Determine the (X, Y) coordinate at the center of the cell enclosing the given text.  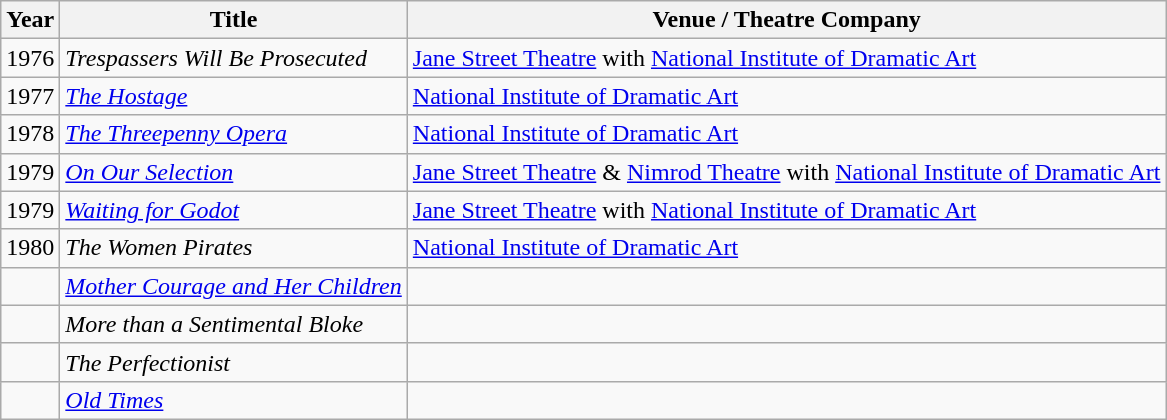
1978 (30, 134)
Jane Street Theatre & Nimrod Theatre with National Institute of Dramatic Art (786, 172)
The Perfectionist (234, 362)
Trespassers Will Be Prosecuted (234, 58)
Venue / Theatre Company (786, 20)
On Our Selection (234, 172)
1976 (30, 58)
Mother Courage and Her Children (234, 286)
More than a Sentimental Bloke (234, 324)
1977 (30, 96)
1980 (30, 248)
The Hostage (234, 96)
The Threepenny Opera (234, 134)
Title (234, 20)
The Women Pirates (234, 248)
Year (30, 20)
Waiting for Godot (234, 210)
Old Times (234, 400)
